From the cell containing the given text, extract its center point as (X, Y) coordinate. 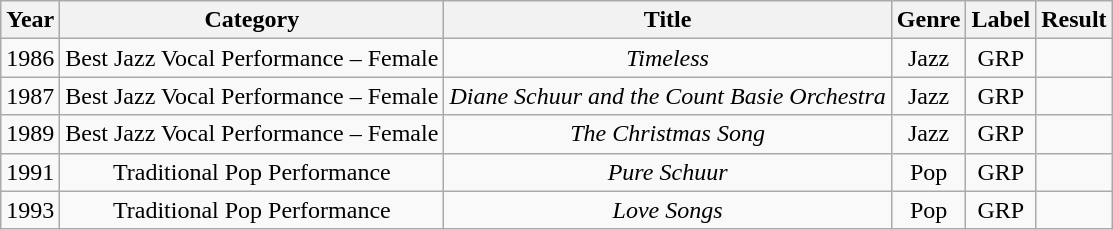
1989 (30, 134)
Result (1074, 20)
Diane Schuur and the Count Basie Orchestra (668, 96)
The Christmas Song (668, 134)
1991 (30, 172)
Pure Schuur (668, 172)
1986 (30, 58)
Timeless (668, 58)
1993 (30, 210)
Label (1001, 20)
Title (668, 20)
Genre (928, 20)
1987 (30, 96)
Love Songs (668, 210)
Year (30, 20)
Category (252, 20)
